From the cell containing the given text, extract its center point as [X, Y] coordinate. 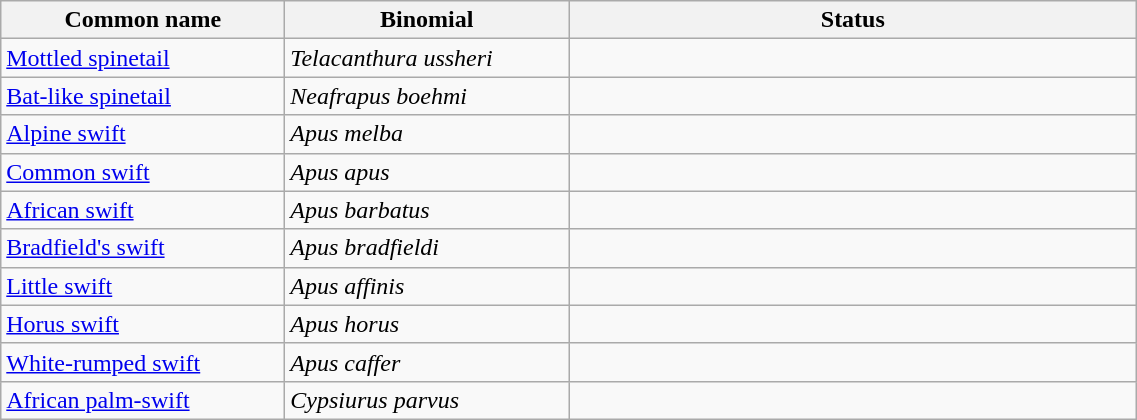
Apus caffer [427, 362]
Common swift [143, 172]
Telacanthura ussheri [427, 58]
Apus affinis [427, 286]
Apus barbatus [427, 210]
Cypsiurus parvus [427, 400]
Apus apus [427, 172]
White-rumped swift [143, 362]
Mottled spinetail [143, 58]
Status [853, 20]
Horus swift [143, 324]
Alpine swift [143, 134]
Common name [143, 20]
African swift [143, 210]
Binomial [427, 20]
Neafrapus boehmi [427, 96]
Little swift [143, 286]
Apus bradfieldi [427, 248]
Apus horus [427, 324]
Bat-like spinetail [143, 96]
Apus melba [427, 134]
African palm-swift [143, 400]
Bradfield's swift [143, 248]
